Search for the cell housing the specified text and yield its (X, Y) center coordinate. 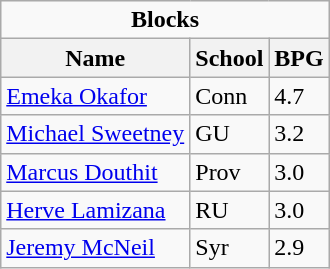
RU (230, 210)
Prov (230, 172)
3.2 (299, 134)
Name (96, 58)
Blocks (165, 20)
4.7 (299, 96)
Emeka Okafor (96, 96)
School (230, 58)
Conn (230, 96)
Jeremy McNeil (96, 248)
2.9 (299, 248)
Michael Sweetney (96, 134)
BPG (299, 58)
Marcus Douthit (96, 172)
Herve Lamizana (96, 210)
Syr (230, 248)
GU (230, 134)
